Locate the cell with the specified text and output its (x, y) center coordinate. 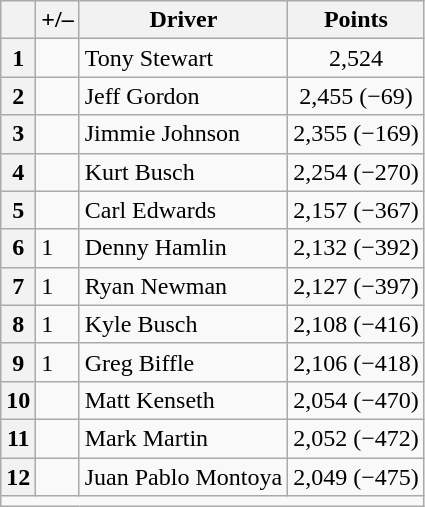
Greg Biffle (183, 362)
2,524 (356, 58)
Points (356, 20)
Tony Stewart (183, 58)
11 (18, 438)
Denny Hamlin (183, 248)
2,132 (−392) (356, 248)
Juan Pablo Montoya (183, 477)
12 (18, 477)
2,106 (−418) (356, 362)
8 (18, 324)
Ryan Newman (183, 286)
2,157 (−367) (356, 210)
4 (18, 172)
Mark Martin (183, 438)
2,052 (−472) (356, 438)
9 (18, 362)
Carl Edwards (183, 210)
3 (18, 134)
7 (18, 286)
Kyle Busch (183, 324)
2 (18, 96)
2,108 (−416) (356, 324)
2,355 (−169) (356, 134)
2,054 (−470) (356, 400)
Driver (183, 20)
2,455 (−69) (356, 96)
Kurt Busch (183, 172)
5 (18, 210)
2,127 (−397) (356, 286)
Jeff Gordon (183, 96)
2,254 (−270) (356, 172)
6 (18, 248)
Jimmie Johnson (183, 134)
Matt Kenseth (183, 400)
+/– (58, 20)
10 (18, 400)
2,049 (−475) (356, 477)
